Provide the (X, Y) coordinate of the cell's center where the given text is located.  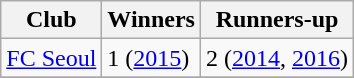
Runners-up (276, 20)
Club (52, 20)
1 (2015) (152, 58)
FC Seoul (52, 58)
2 (2014, 2016) (276, 58)
Winners (152, 20)
